For the text-containing cell, return its midpoint in (X, Y) coordinate format. 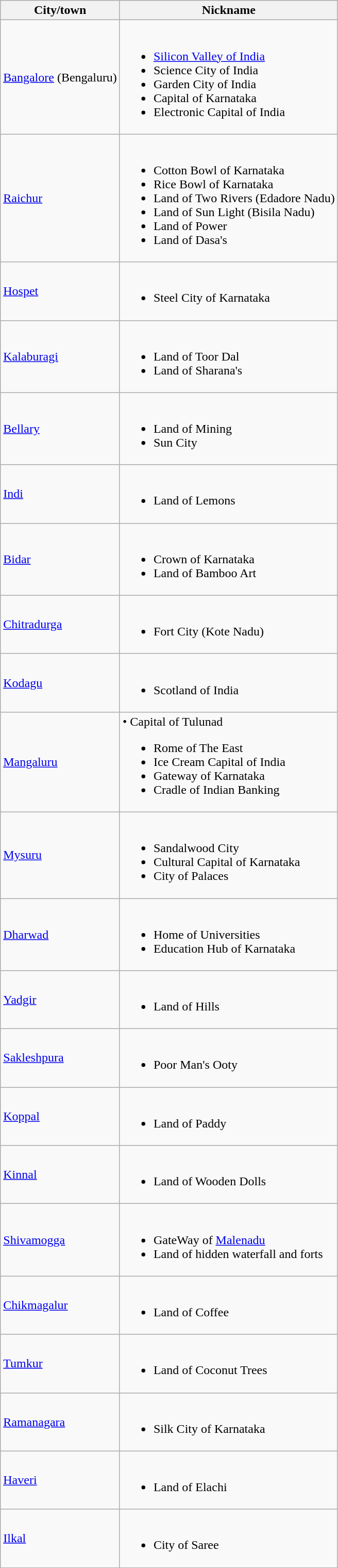
Chikmagalur (60, 1305)
Steel City of Karnataka (229, 291)
Haveri (60, 1480)
Cotton Bowl of KarnatakaRice Bowl of KarnatakaLand of Two Rivers (Edadore Nadu)Land of Sun Light (Bisila Nadu)Land of PowerLand of Dasa's (229, 198)
City/town (60, 10)
Kalaburagi (60, 356)
Land of Paddy (229, 1116)
Bangalore (Bengaluru) (60, 77)
Land of Coconut Trees (229, 1364)
Land of Hills (229, 1000)
Ramanagara (60, 1422)
Crown of KarnatakaLand of Bamboo Art (229, 559)
Yadgir (60, 1000)
Land of Wooden Dolls (229, 1175)
Land of Toor DalLand of Sharana's (229, 356)
GateWay of MalenaduLand of hidden waterfall and forts (229, 1240)
Shivamogga (60, 1240)
Tumkur (60, 1364)
Kinnal (60, 1175)
Scotland of India (229, 683)
Kodagu (60, 683)
Bellary (60, 429)
Hospet (60, 291)
Sakleshpura (60, 1058)
Home of UniversitiesEducation Hub of Karnataka (229, 935)
Silicon Valley of IndiaScience City of IndiaGarden City of IndiaCapital of KarnatakaElectronic Capital of India (229, 77)
Koppal (60, 1116)
Raichur (60, 198)
Land of Lemons (229, 494)
Dharwad (60, 935)
Bidar (60, 559)
City of Saree (229, 1538)
Land of MiningSun City (229, 429)
Nickname (229, 10)
Indi (60, 494)
Fort City (Kote Nadu) (229, 624)
Chitradurga (60, 624)
Sandalwood CityCultural Capital of KarnatakaCity of Palaces (229, 855)
Land of Elachi (229, 1480)
Silk City of Karnataka (229, 1422)
Poor Man's Ooty (229, 1058)
• Capital of TulunadRome of The EastIce Cream Capital of IndiaGateway of KarnatakaCradle of Indian Banking (229, 762)
Mysuru (60, 855)
Ilkal (60, 1538)
Mangaluru (60, 762)
Land of Coffee (229, 1305)
